Scan for the cell matching the given text and deliver its [x, y] coordinate at center. 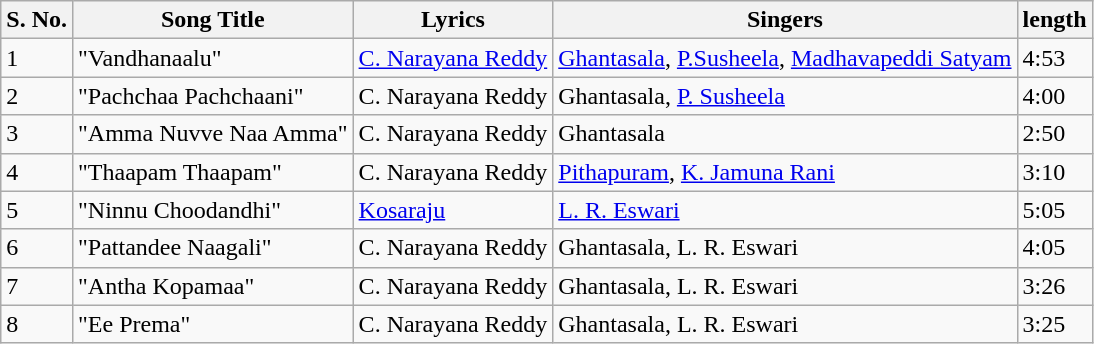
4 [37, 172]
L. R. Eswari [785, 210]
Ghantasala, P.Susheela, Madhavapeddi Satyam [785, 58]
"Vandhanaalu" [212, 58]
3:10 [1054, 172]
7 [37, 286]
4:00 [1054, 96]
"Pattandee Naagali" [212, 248]
Ghantasala, P. Susheela [785, 96]
"Amma Nuvve Naa Amma" [212, 134]
8 [37, 324]
3:25 [1054, 324]
Pithapuram, K. Jamuna Rani [785, 172]
4:05 [1054, 248]
2:50 [1054, 134]
2 [37, 96]
Song Title [212, 20]
S. No. [37, 20]
Kosaraju [453, 210]
5:05 [1054, 210]
"Ee Prema" [212, 324]
length [1054, 20]
"Ninnu Choodandhi" [212, 210]
3:26 [1054, 286]
"Antha Kopamaa" [212, 286]
1 [37, 58]
Ghantasala [785, 134]
Singers [785, 20]
6 [37, 248]
4:53 [1054, 58]
"Pachchaa Pachchaani" [212, 96]
5 [37, 210]
Lyrics [453, 20]
3 [37, 134]
"Thaapam Thaapam" [212, 172]
